Return (X, Y) of the center of cell containing provided text 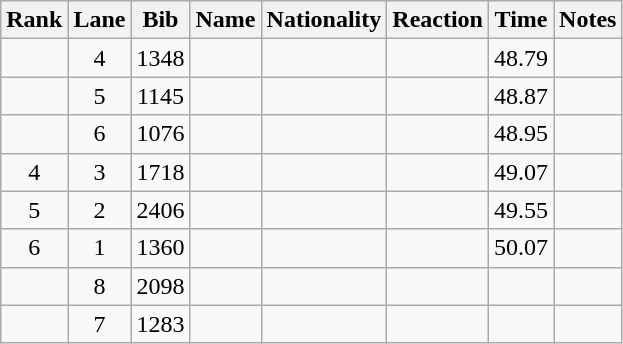
Nationality (324, 20)
1076 (160, 134)
8 (100, 286)
Reaction (438, 20)
48.79 (520, 58)
48.95 (520, 134)
Lane (100, 20)
Bib (160, 20)
50.07 (520, 248)
2406 (160, 210)
49.55 (520, 210)
3 (100, 172)
Name (226, 20)
1360 (160, 248)
1718 (160, 172)
48.87 (520, 96)
7 (100, 324)
Time (520, 20)
1145 (160, 96)
1348 (160, 58)
Notes (588, 20)
2 (100, 210)
1283 (160, 324)
1 (100, 248)
Rank (34, 20)
2098 (160, 286)
49.07 (520, 172)
